From the cell containing the given text, extract its center point as (x, y) coordinate. 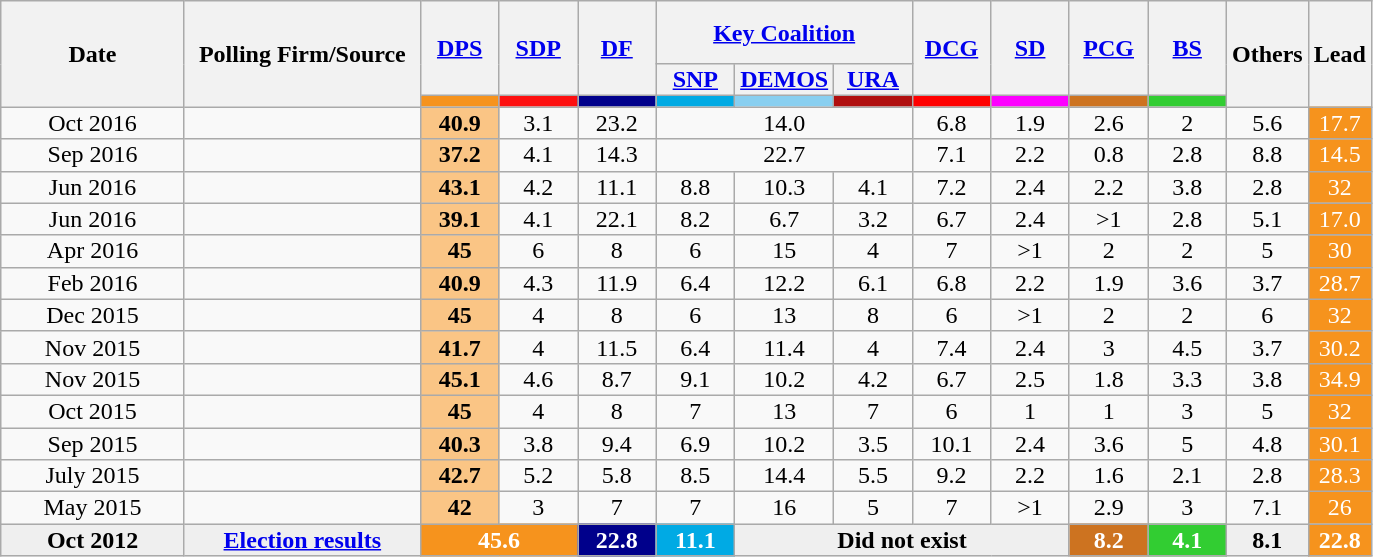
6.9 (696, 444)
9.2 (952, 476)
11.9 (618, 283)
45.6 (498, 540)
Sep 2015 (93, 444)
40.3 (460, 444)
9.1 (696, 379)
DF (618, 48)
11.4 (784, 347)
15 (784, 251)
28.7 (1340, 283)
3.3 (1188, 379)
DPS (460, 48)
42 (460, 508)
DCG (952, 48)
July 2015 (93, 476)
3.1 (538, 123)
Oct 2016 (93, 123)
Oct 2015 (93, 411)
4.8 (1268, 444)
5.6 (1268, 123)
Feb 2016 (93, 283)
3.2 (874, 219)
14.5 (1340, 155)
39.1 (460, 219)
16 (784, 508)
10.1 (952, 444)
26 (1340, 508)
17.7 (1340, 123)
0.8 (1108, 155)
2.9 (1108, 508)
22.7 (784, 155)
43.1 (460, 187)
Did not exist (902, 540)
Election results (302, 540)
4.3 (538, 283)
5.1 (1268, 219)
6.1 (874, 283)
14.0 (784, 123)
14.4 (784, 476)
URA (874, 80)
1.8 (1108, 379)
30.1 (1340, 444)
Date (93, 54)
Polling Firm/Source (302, 54)
8.1 (1268, 540)
34.9 (1340, 379)
4.6 (538, 379)
14.3 (618, 155)
23.2 (618, 123)
8.7 (618, 379)
2.5 (1030, 379)
2.1 (1188, 476)
BS (1188, 48)
Dec 2015 (93, 315)
45.1 (460, 379)
22.1 (618, 219)
28.3 (1340, 476)
8.5 (696, 476)
PCG (1108, 48)
9.4 (618, 444)
Others (1268, 54)
7.4 (952, 347)
41.7 (460, 347)
5.2 (538, 476)
Sep 2016 (93, 155)
SNP (696, 80)
Oct 2012 (93, 540)
1.6 (1108, 476)
11.5 (618, 347)
37.2 (460, 155)
2.6 (1108, 123)
42.7 (460, 476)
30.2 (1340, 347)
5.8 (618, 476)
Apr 2016 (93, 251)
7.2 (952, 187)
Key Coalition (784, 32)
SDP (538, 48)
5.5 (874, 476)
30 (1340, 251)
3.5 (874, 444)
May 2015 (93, 508)
10.3 (784, 187)
17.0 (1340, 219)
4.5 (1188, 347)
12.2 (784, 283)
Lead (1340, 54)
DEMOS (784, 80)
SD (1030, 48)
